Return the [X, Y] coordinate for the center point of the cell that contains the specified text.  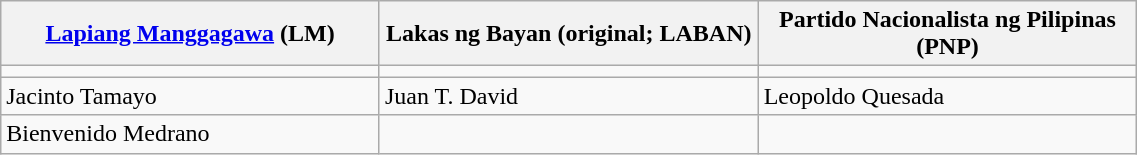
Bienvenido Medrano [190, 134]
Lapiang Manggagawa (LM) [190, 34]
Partido Nacionalista ng Pilipinas (PNP) [948, 34]
Juan T. David [568, 96]
Lakas ng Bayan (original; LABAN) [568, 34]
Leopoldo Quesada [948, 96]
Jacinto Tamayo [190, 96]
